For the text-containing cell, return its midpoint in [X, Y] coordinate format. 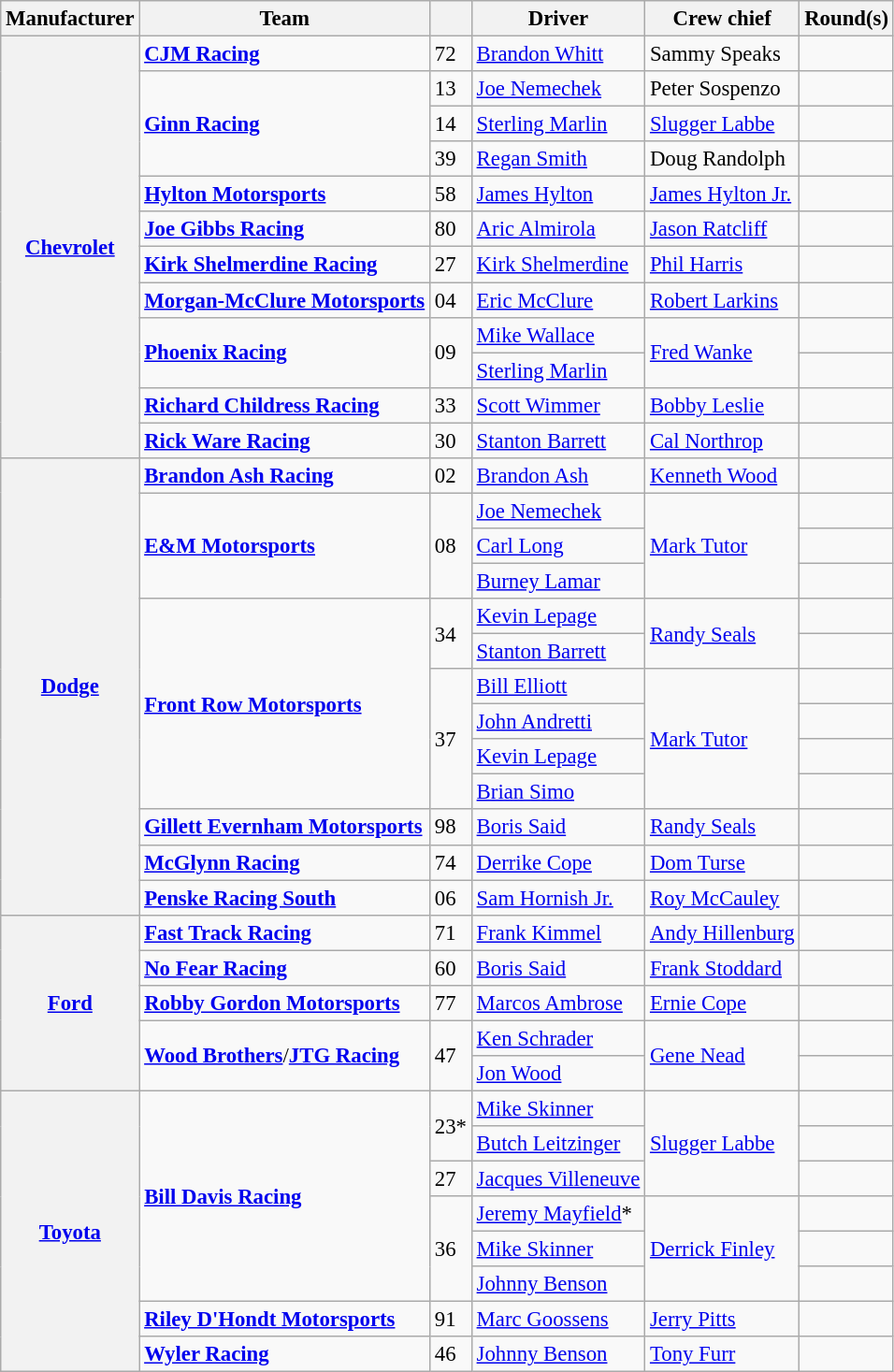
04 [451, 300]
Chevrolet [70, 247]
72 [451, 54]
Phil Harris [722, 265]
Hylton Motorsports [284, 195]
Bobby Leslie [722, 405]
Kirk Shelmerdine Racing [284, 265]
Frank Stoddard [722, 968]
Bill Elliott [557, 686]
Frank Kimmel [557, 932]
Butch Leitzinger [557, 1144]
Regan Smith [557, 159]
Toyota [70, 1231]
Jon Wood [557, 1074]
80 [451, 229]
Mike Wallace [557, 335]
Derrike Cope [557, 862]
James Hylton Jr. [722, 195]
Front Row Motorsports [284, 704]
Sammy Speaks [722, 54]
Dom Turse [722, 862]
58 [451, 195]
36 [451, 1249]
James Hylton [557, 195]
Andy Hillenburg [722, 932]
Wood Brothers/JTG Racing [284, 1055]
13 [451, 89]
Joe Gibbs Racing [284, 229]
Carl Long [557, 546]
Jeremy Mayfield* [557, 1214]
Kirk Shelmerdine [557, 265]
98 [451, 828]
33 [451, 405]
CJM Racing [284, 54]
Burney Lamar [557, 581]
McGlynn Racing [284, 862]
Jerry Pitts [722, 1320]
Dodge [70, 686]
Manufacturer [70, 19]
Aric Almirola [557, 229]
Ernie Cope [722, 1004]
02 [451, 476]
30 [451, 440]
Robert Larkins [722, 300]
Gene Nead [722, 1055]
37 [451, 739]
Jacques Villeneuve [557, 1179]
60 [451, 968]
Robby Gordon Motorsports [284, 1004]
71 [451, 932]
Team [284, 19]
Richard Childress Racing [284, 405]
John Andretti [557, 722]
Brandon Ash [557, 476]
06 [451, 898]
Ken Schrader [557, 1038]
Morgan-McClure Motorsports [284, 300]
Johnny Benson [557, 1284]
Fast Track Racing [284, 932]
Scott Wimmer [557, 405]
Rick Ware Racing [284, 440]
Ginn Racing [284, 123]
Cal Northrop [722, 440]
Marcos Ambrose [557, 1004]
Jason Ratcliff [722, 229]
Doug Randolph [722, 159]
Crew chief [722, 19]
34 [451, 634]
Eric McClure [557, 300]
No Fear Racing [284, 968]
74 [451, 862]
Round(s) [846, 19]
23* [451, 1126]
E&M Motorsports [284, 546]
77 [451, 1004]
Penske Racing South [284, 898]
Phoenix Racing [284, 352]
14 [451, 124]
Brandon Whitt [557, 54]
47 [451, 1055]
Gillett Evernham Motorsports [284, 828]
Kenneth Wood [722, 476]
Marc Goossens [557, 1320]
Fred Wanke [722, 352]
39 [451, 159]
Bill Davis Racing [284, 1196]
Ford [70, 1003]
Brandon Ash Racing [284, 476]
Sam Hornish Jr. [557, 898]
08 [451, 546]
91 [451, 1320]
Roy McCauley [722, 898]
09 [451, 352]
Riley D'Hondt Motorsports [284, 1320]
Peter Sospenzo [722, 89]
Driver [557, 19]
Derrick Finley [722, 1249]
Brian Simo [557, 792]
